Detect which cell encompasses the target text, then output its (X, Y) center coordinate. 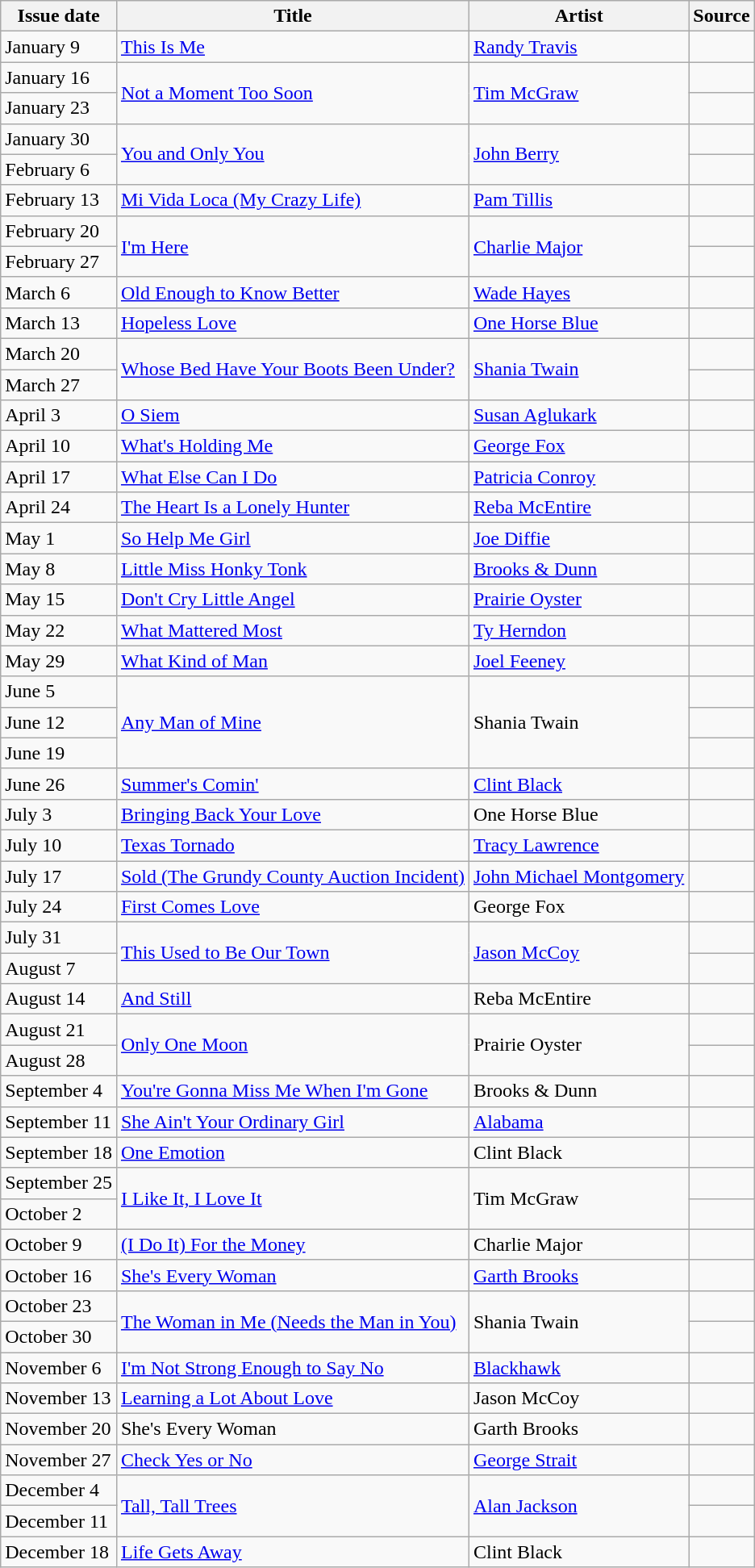
Joel Feeney (578, 661)
Issue date (59, 16)
July 3 (59, 814)
Whose Bed Have Your Boots Been Under? (292, 369)
Randy Travis (578, 47)
One Emotion (292, 1152)
September 25 (59, 1183)
July 17 (59, 876)
Texas Tornado (292, 845)
November 13 (59, 1399)
April 3 (59, 416)
What Mattered Most (292, 630)
November 20 (59, 1429)
October 23 (59, 1306)
Don't Cry Little Angel (292, 600)
September 4 (59, 1091)
April 10 (59, 446)
Sold (The Grundy County Auction Incident) (292, 876)
This Used to Be Our Town (292, 953)
November 6 (59, 1368)
Pam Tillis (578, 200)
This Is Me (292, 47)
(I Do It) For the Money (292, 1244)
August 28 (59, 1060)
October 16 (59, 1275)
October 30 (59, 1336)
September 18 (59, 1152)
The Heart Is a Lonely Hunter (292, 508)
May 8 (59, 569)
Not a Moment Too Soon (292, 93)
May 15 (59, 600)
O Siem (292, 416)
March 20 (59, 353)
Bringing Back Your Love (292, 814)
April 17 (59, 477)
June 19 (59, 753)
Tracy Lawrence (578, 845)
January 30 (59, 139)
Little Miss Honky Tonk (292, 569)
December 4 (59, 1491)
March 6 (59, 292)
June 5 (59, 692)
She Ain't Your Ordinary Girl (292, 1122)
August 21 (59, 1030)
John Michael Montgomery (578, 876)
Learning a Lot About Love (292, 1399)
I'm Not Strong Enough to Say No (292, 1368)
Old Enough to Know Better (292, 292)
So Help Me Girl (292, 538)
Joe Diffie (578, 538)
Mi Vida Loca (My Crazy Life) (292, 200)
December 11 (59, 1521)
Susan Aglukark (578, 416)
September 11 (59, 1122)
June 12 (59, 722)
George Strait (578, 1460)
July 31 (59, 938)
Source (721, 16)
November 27 (59, 1460)
Alabama (578, 1122)
I Like It, I Love It (292, 1198)
August 7 (59, 968)
March 13 (59, 323)
July 24 (59, 907)
I'm Here (292, 246)
Alan Jackson (578, 1506)
Hopeless Love (292, 323)
January 16 (59, 77)
You're Gonna Miss Me When I'm Gone (292, 1091)
January 9 (59, 47)
John Berry (578, 154)
March 27 (59, 385)
February 13 (59, 200)
Check Yes or No (292, 1460)
What Else Can I Do (292, 477)
October 9 (59, 1244)
February 20 (59, 231)
Life Gets Away (292, 1552)
Title (292, 16)
August 14 (59, 999)
May 22 (59, 630)
And Still (292, 999)
February 27 (59, 261)
Summer's Comin' (292, 784)
Wade Hayes (578, 292)
Patricia Conroy (578, 477)
What Kind of Man (292, 661)
January 23 (59, 108)
Ty Herndon (578, 630)
December 18 (59, 1552)
May 29 (59, 661)
First Comes Love (292, 907)
Any Man of Mine (292, 722)
What's Holding Me (292, 446)
February 6 (59, 169)
Artist (578, 16)
Tall, Tall Trees (292, 1506)
October 2 (59, 1214)
May 1 (59, 538)
July 10 (59, 845)
Only One Moon (292, 1045)
You and Only You (292, 154)
June 26 (59, 784)
The Woman in Me (Needs the Man in You) (292, 1321)
April 24 (59, 508)
Blackhawk (578, 1368)
